Pinpoint the cell where the given text exists, returning its (x, y) midpoint coordinate. 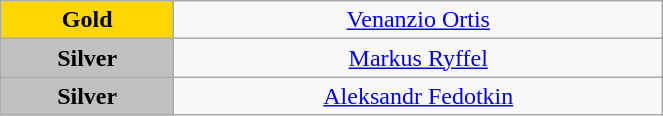
Venanzio Ortis (418, 20)
Aleksandr Fedotkin (418, 96)
Gold (88, 20)
Markus Ryffel (418, 58)
